Determine the [X, Y] coordinate at the center of the cell enclosing the given text.  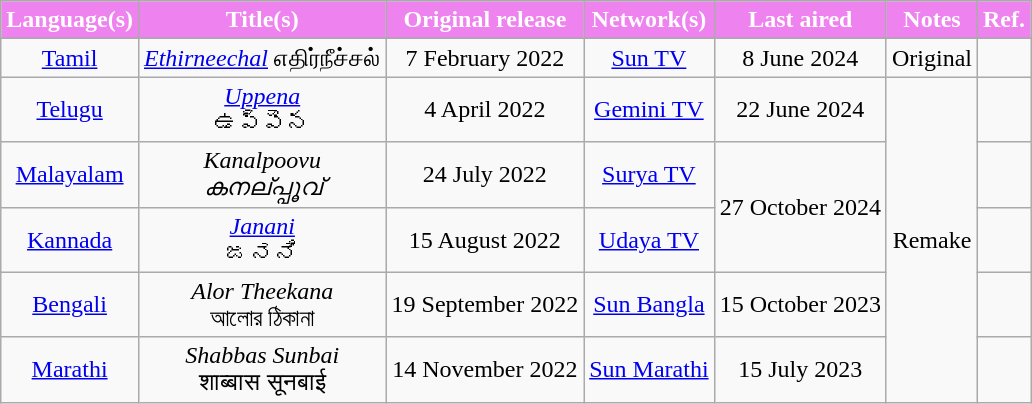
15 October 2023 [800, 304]
Jananiಜನನಿ [262, 240]
15 July 2023 [800, 370]
22 June 2024 [800, 110]
Last aired [800, 20]
Notes [932, 20]
Malayalam [70, 174]
Sun TV [649, 58]
Marathi [70, 370]
19 September 2022 [485, 304]
Original [932, 58]
Sun Bangla [649, 304]
8 June 2024 [800, 58]
14 November 2022 [485, 370]
Tamil [70, 58]
Ref. [1004, 20]
Remake [932, 240]
Gemini TV [649, 110]
24 July 2022 [485, 174]
Title(s) [262, 20]
Surya TV [649, 174]
Telugu [70, 110]
Sun Marathi [649, 370]
Udaya TV [649, 240]
Original release [485, 20]
4 April 2022 [485, 110]
Uppenaఉప్పెన [262, 110]
27 October 2024 [800, 207]
Ethirneechal எதிர்நீச்சல் [262, 58]
Kannada [70, 240]
15 August 2022 [485, 240]
Shabbas Sunbaiशाब्बास सूनबाई [262, 370]
7 February 2022 [485, 58]
Alor Theekanaআলোর ঠিকানা [262, 304]
Language(s) [70, 20]
Bengali [70, 304]
Network(s) [649, 20]
Kanalpoovuകനല്പ്പൂവ് [262, 174]
